Scan for the cell matching the given text and deliver its (X, Y) coordinate at center. 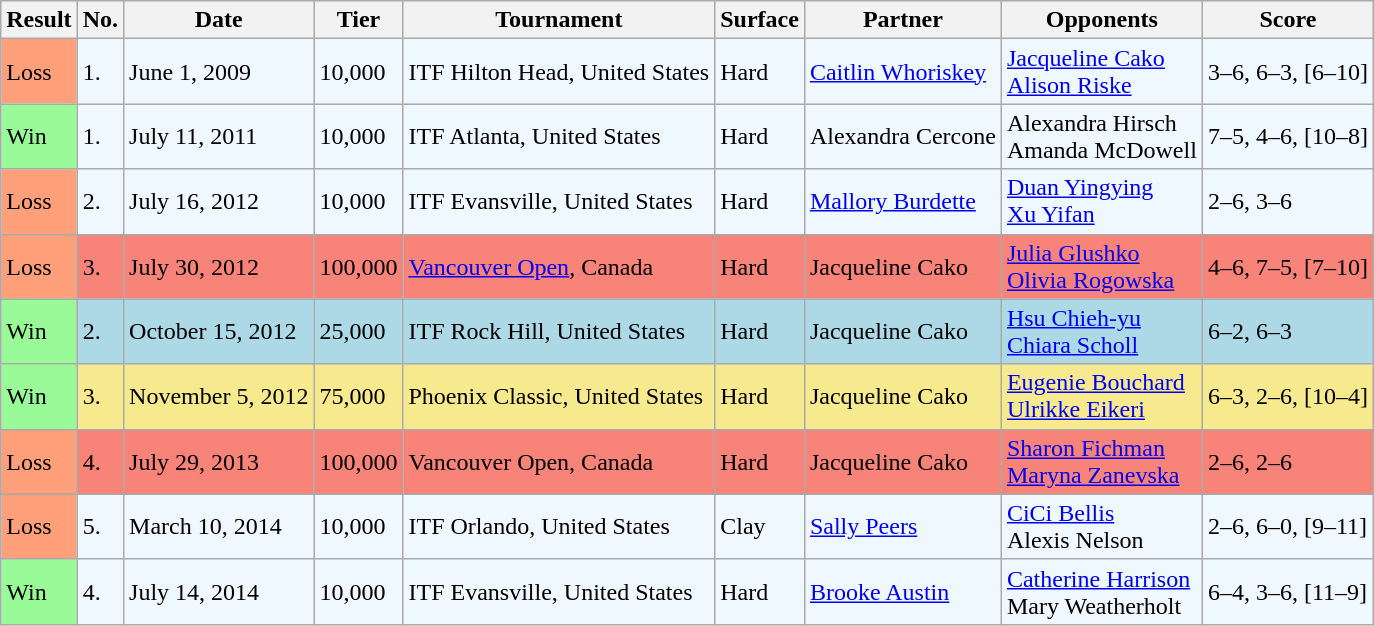
March 10, 2014 (219, 526)
Date (219, 20)
6–3, 2–6, [10–4] (1288, 396)
ITF Rock Hill, United States (559, 332)
November 5, 2012 (219, 396)
July 16, 2012 (219, 202)
Sally Peers (902, 526)
CiCi Bellis Alexis Nelson (1102, 526)
July 14, 2014 (219, 592)
ITF Atlanta, United States (559, 136)
75,000 (358, 396)
Hsu Chieh-yu Chiara Scholl (1102, 332)
Mallory Burdette (902, 202)
Caitlin Whoriskey (902, 72)
Catherine Harrison Mary Weatherholt (1102, 592)
Eugenie Bouchard Ulrikke Eikeri (1102, 396)
Result (39, 20)
2–6, 2–6 (1288, 462)
5. (100, 526)
3–6, 6–3, [6–10] (1288, 72)
Duan Yingying Xu Yifan (1102, 202)
2–6, 6–0, [9–11] (1288, 526)
July 30, 2012 (219, 266)
July 11, 2011 (219, 136)
Brooke Austin (902, 592)
Tournament (559, 20)
6–2, 6–3 (1288, 332)
25,000 (358, 332)
Phoenix Classic, United States (559, 396)
Jacqueline Cako Alison Riske (1102, 72)
Surface (760, 20)
Score (1288, 20)
ITF Hilton Head, United States (559, 72)
No. (100, 20)
Tier (358, 20)
2–6, 3–6 (1288, 202)
Clay (760, 526)
Alexandra Cercone (902, 136)
Sharon Fichman Maryna Zanevska (1102, 462)
4–6, 7–5, [7–10] (1288, 266)
October 15, 2012 (219, 332)
July 29, 2013 (219, 462)
7–5, 4–6, [10–8] (1288, 136)
Opponents (1102, 20)
June 1, 2009 (219, 72)
Alexandra Hirsch Amanda McDowell (1102, 136)
Julia Glushko Olivia Rogowska (1102, 266)
Partner (902, 20)
6–4, 3–6, [11–9] (1288, 592)
ITF Orlando, United States (559, 526)
